Return the [X, Y] coordinate for the center point of the cell that contains the specified text.  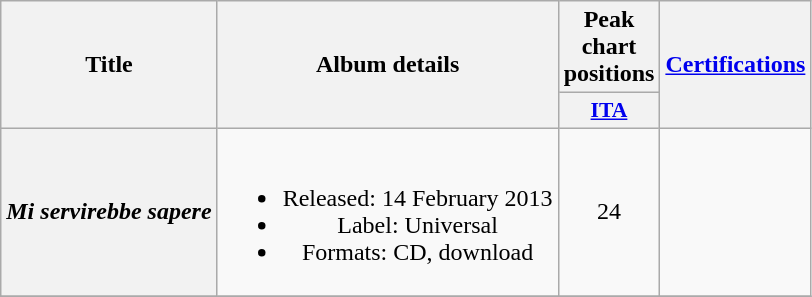
ITA [609, 111]
Peak chart positions [609, 47]
Released: 14 February 2013Label: UniversalFormats: CD, download [388, 212]
24 [609, 212]
Album details [388, 65]
Title [109, 65]
Mi servirebbe sapere [109, 212]
Certifications [736, 65]
